Locate the cell with the specified text and output its (x, y) center coordinate. 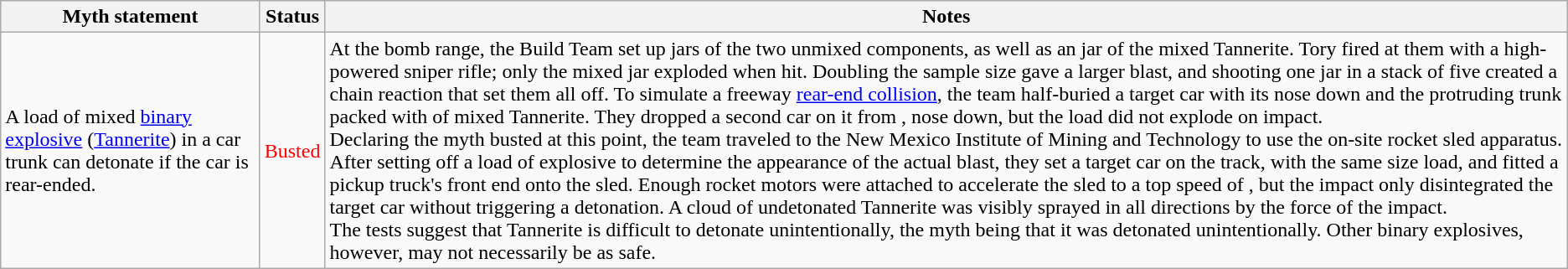
Status (292, 17)
Busted (292, 151)
A load of mixed binary explosive (Tannerite) in a car trunk can detonate if the car is rear-ended. (131, 151)
Notes (946, 17)
Myth statement (131, 17)
